Return (X, Y) of the center of cell containing provided text 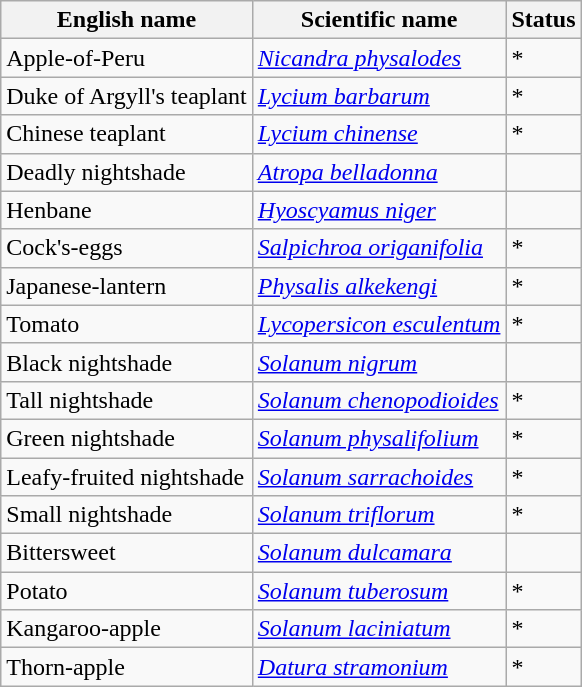
Apple-of-Peru (127, 58)
Lycium barbarum (379, 96)
Solanum tuberosum (379, 591)
Solanum chenopodioides (379, 400)
English name (127, 20)
Black nightshade (127, 362)
Tomato (127, 324)
Thorn-apple (127, 667)
Green nightshade (127, 438)
Chinese teaplant (127, 134)
Duke of Argyll's teaplant (127, 96)
Solanum nigrum (379, 362)
Atropa belladonna (379, 172)
Hyoscyamus niger (379, 210)
Cock's-eggs (127, 248)
Kangaroo-apple (127, 629)
Solanum dulcamara (379, 553)
Potato (127, 591)
Leafy-fruited nightshade (127, 477)
Tall nightshade (127, 400)
Physalis alkekengi (379, 286)
Lycium chinense (379, 134)
Small nightshade (127, 515)
Solanum sarrachoides (379, 477)
Solanum laciniatum (379, 629)
Salpichroa origanifolia (379, 248)
Lycopersicon esculentum (379, 324)
Henbane (127, 210)
Japanese-lantern (127, 286)
Scientific name (379, 20)
Deadly nightshade (127, 172)
Status (544, 20)
Bittersweet (127, 553)
Nicandra physalodes (379, 58)
Solanum physalifolium (379, 438)
Solanum triflorum (379, 515)
Datura stramonium (379, 667)
